Provide the [x, y] coordinate of the cell's center where the given text is located.  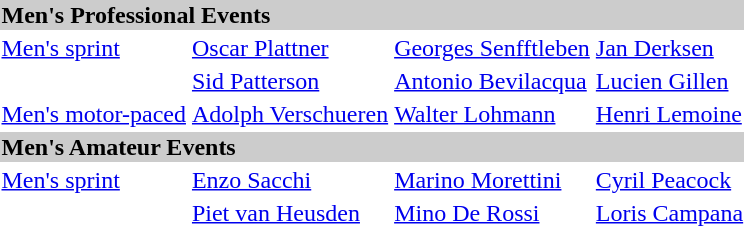
Lucien Gillen [669, 81]
Men's motor-paced [94, 114]
Adolph Verschueren [290, 114]
Enzo Sacchi [290, 180]
Henri Lemoine [669, 114]
Jan Derksen [669, 48]
Oscar Plattner [290, 48]
Marino Morettini [492, 180]
Walter Lohmann [492, 114]
Cyril Peacock [669, 180]
Georges Senfftleben [492, 48]
Sid Patterson [290, 81]
Antonio Bevilacqua [492, 81]
